Capture the cell that displays the provided text and extract its (x, y) central coordinate. 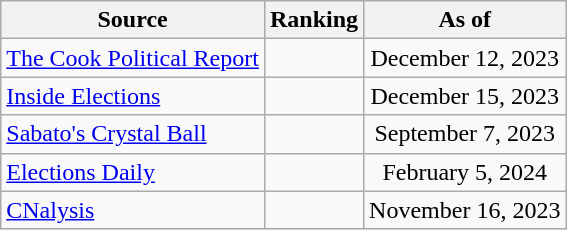
Sabato's Crystal Ball (133, 134)
Source (133, 20)
November 16, 2023 (465, 210)
The Cook Political Report (133, 58)
September 7, 2023 (465, 134)
December 12, 2023 (465, 58)
Inside Elections (133, 96)
February 5, 2024 (465, 172)
Ranking (314, 20)
Elections Daily (133, 172)
As of (465, 20)
December 15, 2023 (465, 96)
CNalysis (133, 210)
